Provide the [x, y] coordinate of the cell's center where the given text is located.  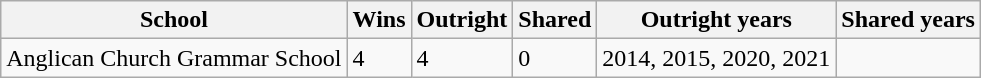
Shared years [908, 20]
0 [555, 58]
School [174, 20]
2014, 2015, 2020, 2021 [716, 58]
Anglican Church Grammar School [174, 58]
Outright years [716, 20]
Outright [462, 20]
Wins [379, 20]
Shared [555, 20]
